Locate the cell with the specified text and output its [X, Y] center coordinate. 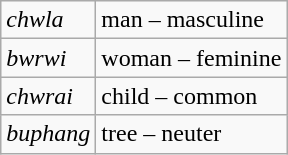
man – masculine [192, 20]
chwrai [48, 96]
bwrwi [48, 58]
child – common [192, 96]
woman – feminine [192, 58]
tree – neuter [192, 134]
chwla [48, 20]
buphang [48, 134]
